Determine the (x, y) coordinate at the center of the cell enclosing the given text.  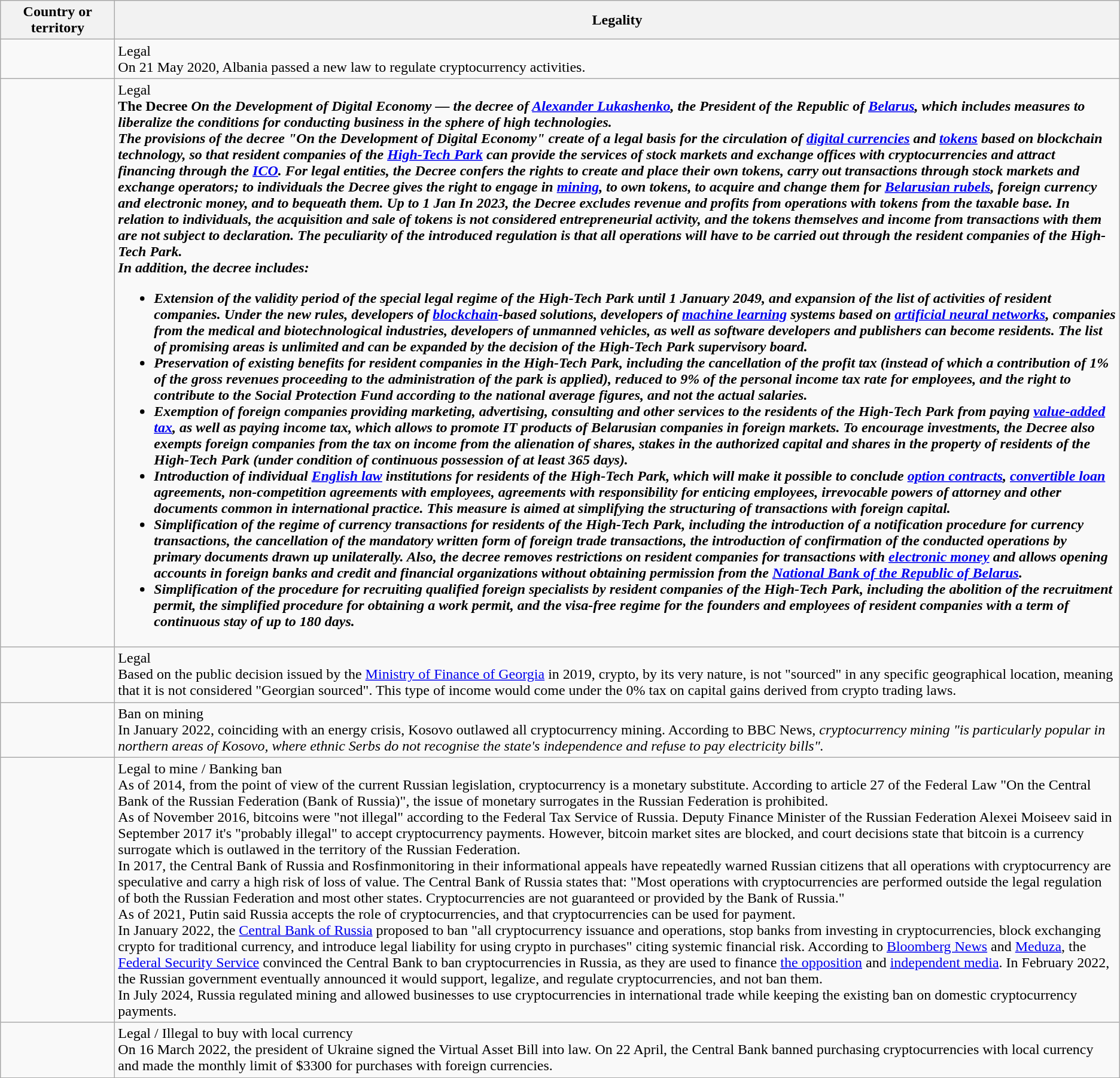
Country or territory (57, 20)
LegalOn 21 May 2020, Albania passed a new law to regulate cryptocurrency activities. (617, 59)
Legality (617, 20)
